From the cell containing the given text, extract its center point as [X, Y] coordinate. 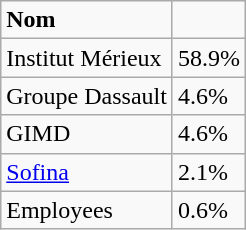
Employees [87, 210]
2.1% [208, 172]
0.6% [208, 210]
Groupe Dassault [87, 96]
Institut Mérieux [87, 58]
GIMD [87, 134]
Sofina [87, 172]
Nom [87, 20]
58.9% [208, 58]
